Output the (X, Y) coordinate of the center of the cell containing the given text.  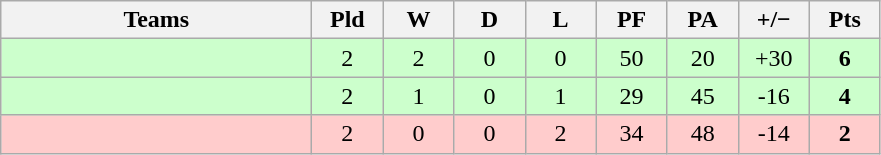
+30 (774, 58)
45 (702, 96)
Pts (844, 20)
34 (632, 134)
50 (632, 58)
PF (632, 20)
4 (844, 96)
Pld (348, 20)
29 (632, 96)
6 (844, 58)
+/− (774, 20)
-16 (774, 96)
20 (702, 58)
48 (702, 134)
PA (702, 20)
-14 (774, 134)
Teams (156, 20)
W (418, 20)
D (490, 20)
L (560, 20)
